Locate the cell with the specified text and output its (x, y) center coordinate. 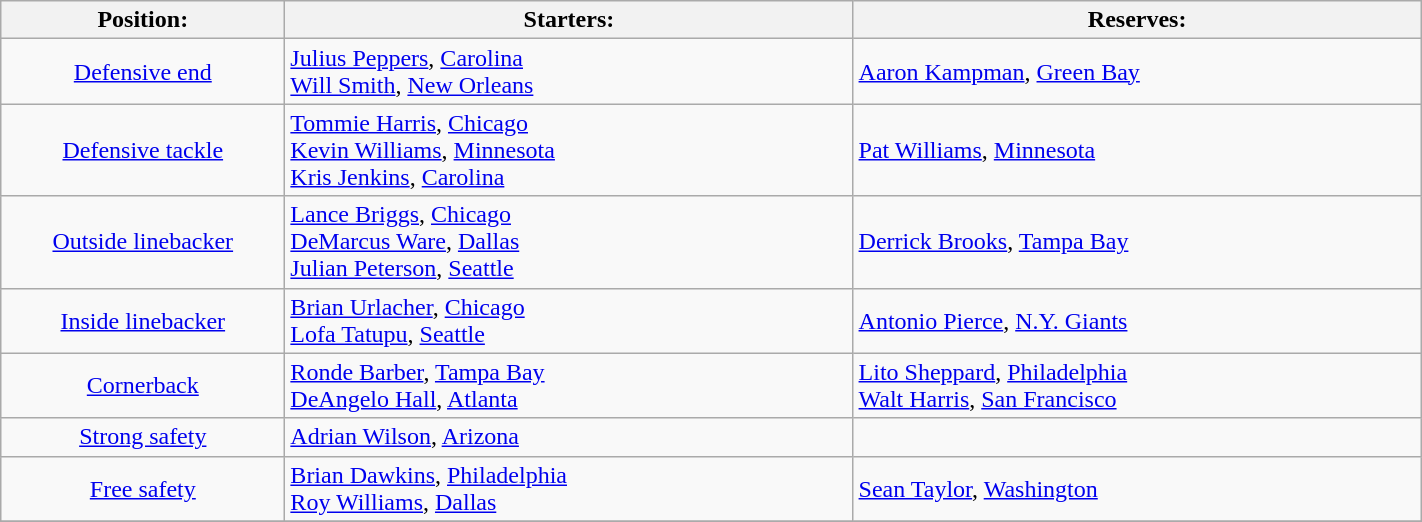
Antonio Pierce, N.Y. Giants (1137, 320)
Lito Sheppard, Philadelphia Walt Harris, San Francisco (1137, 386)
Adrian Wilson, Arizona (569, 437)
Brian Dawkins, Philadelphia Roy Williams, Dallas (569, 488)
Outside linebacker (143, 242)
Ronde Barber, Tampa Bay DeAngelo Hall, Atlanta (569, 386)
Inside linebacker (143, 320)
Pat Williams, Minnesota (1137, 150)
Starters: (569, 20)
Tommie Harris, Chicago Kevin Williams, Minnesota Kris Jenkins, Carolina (569, 150)
Julius Peppers, Carolina Will Smith, New Orleans (569, 72)
Cornerback (143, 386)
Aaron Kampman, Green Bay (1137, 72)
Sean Taylor, Washington (1137, 488)
Lance Briggs, Chicago DeMarcus Ware, Dallas Julian Peterson, Seattle (569, 242)
Strong safety (143, 437)
Free safety (143, 488)
Reserves: (1137, 20)
Defensive tackle (143, 150)
Position: (143, 20)
Brian Urlacher, Chicago Lofa Tatupu, Seattle (569, 320)
Defensive end (143, 72)
Derrick Brooks, Tampa Bay (1137, 242)
